Capture the cell that displays the provided text and extract its [x, y] central coordinate. 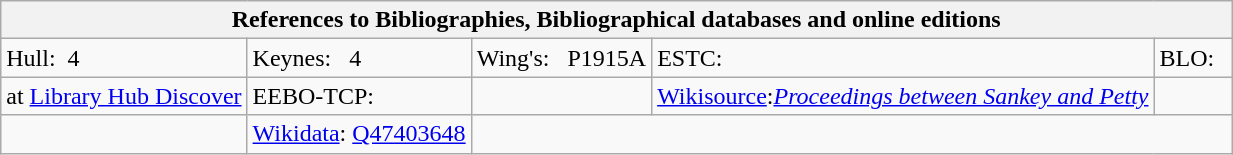
at Library Hub Discover [124, 96]
Keynes: 4 [359, 58]
ESTC: [903, 58]
BLO: [1193, 58]
Wikidata: Q47403648 [359, 134]
Hull: 4 [124, 58]
References to Bibliographies, Bibliographical databases and online editions [616, 20]
EEBO-TCP: [359, 96]
Wing's: P1915A [561, 58]
Wikisource:Proceedings between Sankey and Petty [903, 96]
